From the cell containing the given text, extract its center point as [X, Y] coordinate. 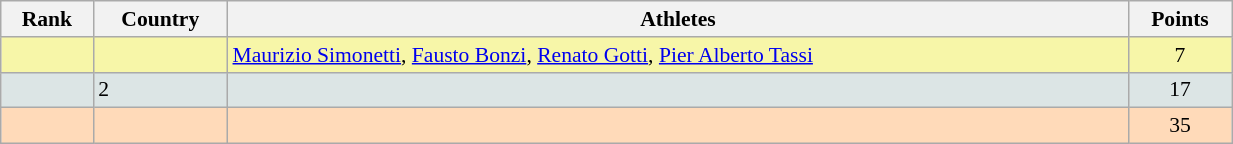
17 [1180, 90]
Points [1180, 19]
Athletes [678, 19]
2 [160, 90]
35 [1180, 126]
Rank [47, 19]
Maurizio Simonetti, Fausto Bonzi, Renato Gotti, Pier Alberto Tassi [678, 55]
Country [160, 19]
7 [1180, 55]
